Scan for the cell matching the given text and deliver its (X, Y) coordinate at center. 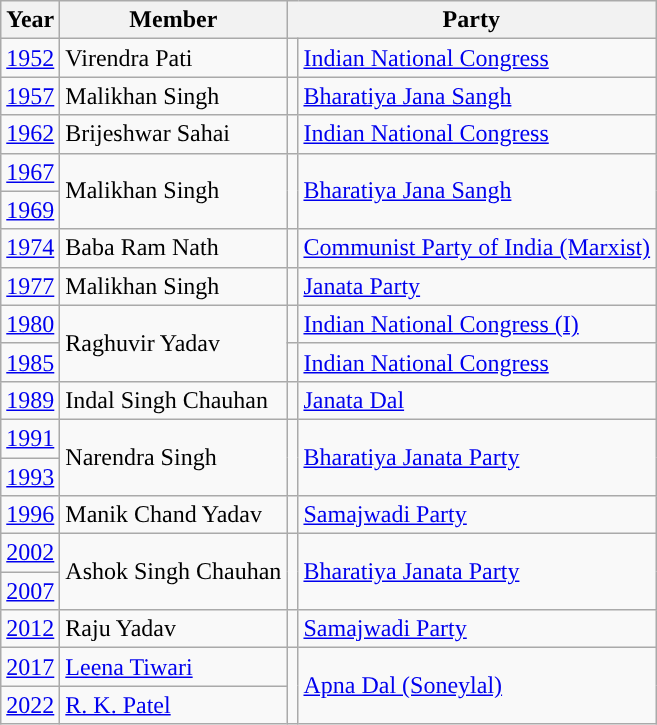
1989 (30, 400)
1993 (30, 477)
1977 (30, 286)
Year (30, 20)
Leena Tiwari (174, 667)
1969 (30, 210)
Member (174, 20)
1952 (30, 58)
1962 (30, 134)
Baba Ram Nath (174, 248)
2017 (30, 667)
1974 (30, 248)
Ashok Singh Chauhan (174, 572)
1991 (30, 438)
Party (472, 20)
Manik Chand Yadav (174, 515)
2007 (30, 591)
Raghuvir Yadav (174, 343)
1980 (30, 324)
1985 (30, 362)
2022 (30, 705)
Narendra Singh (174, 457)
Brijeshwar Sahai (174, 134)
Indian National Congress (I) (477, 324)
2012 (30, 629)
R. K. Patel (174, 705)
Apna Dal (Soneylal) (477, 686)
Janata Dal (477, 400)
1957 (30, 96)
Janata Party (477, 286)
1996 (30, 515)
Raju Yadav (174, 629)
Indal Singh Chauhan (174, 400)
2002 (30, 553)
Virendra Pati (174, 58)
1967 (30, 172)
Communist Party of India (Marxist) (477, 248)
